Output the (X, Y) coordinate of the center of the cell containing the given text.  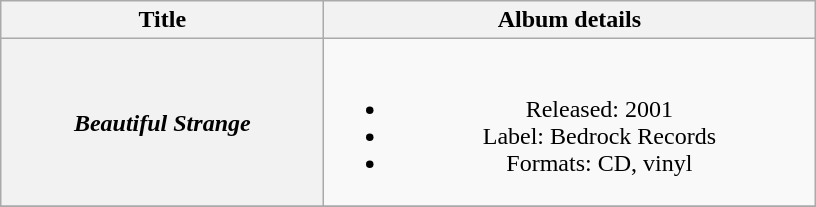
Released: 2001Label: Bedrock RecordsFormats: CD, vinyl (570, 122)
Album details (570, 20)
Title (162, 20)
Beautiful Strange (162, 122)
